Output the [X, Y] coordinate of the center of the cell containing the given text.  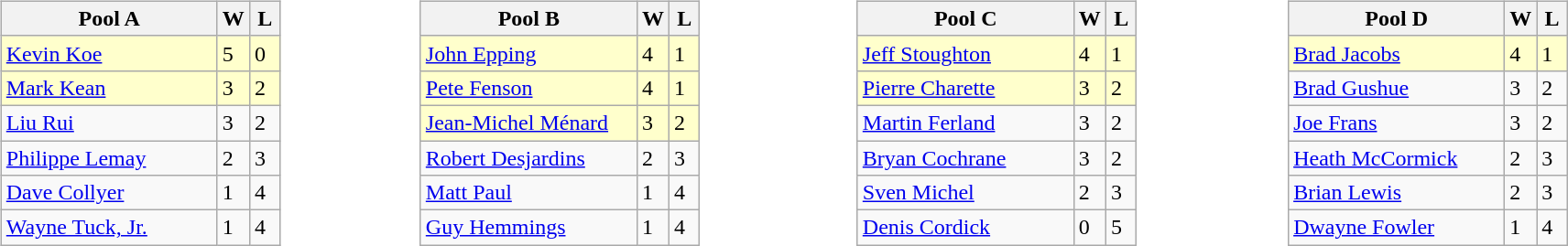
Liu Rui [109, 123]
Joe Frans [1397, 123]
Martin Ferland [965, 123]
Sven Michel [965, 193]
Dwayne Fowler [1397, 228]
Pool A [109, 18]
Pool C [965, 18]
Wayne Tuck, Jr. [109, 228]
Pool D [1397, 18]
Kevin Koe [109, 53]
Brad Gushue [1397, 88]
Brad Jacobs [1397, 53]
Heath McCormick [1397, 158]
Denis Cordick [965, 228]
Pete Fenson [528, 88]
Jeff Stoughton [965, 53]
Jean-Michel Ménard [528, 123]
Philippe Lemay [109, 158]
Dave Collyer [109, 193]
Mark Kean [109, 88]
Pierre Charette [965, 88]
Brian Lewis [1397, 193]
Bryan Cochrane [965, 158]
Robert Desjardins [528, 158]
John Epping [528, 53]
Matt Paul [528, 193]
Pool B [528, 18]
Guy Hemmings [528, 228]
